Pinpoint the cell where the given text exists, returning its (x, y) midpoint coordinate. 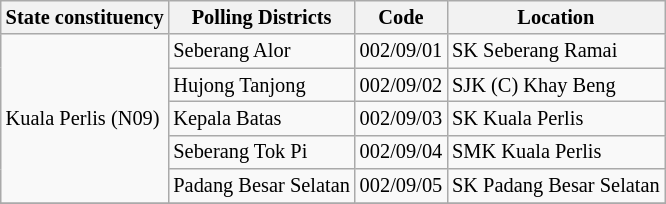
002/09/03 (401, 118)
SK Seberang Ramai (556, 51)
Padang Besar Selatan (261, 186)
Kepala Batas (261, 118)
Seberang Tok Pi (261, 152)
SK Kuala Perlis (556, 118)
002/09/05 (401, 186)
Location (556, 17)
SJK (C) Khay Beng (556, 85)
SK Padang Besar Selatan (556, 186)
State constituency (85, 17)
002/09/01 (401, 51)
Code (401, 17)
002/09/02 (401, 85)
Polling Districts (261, 17)
SMK Kuala Perlis (556, 152)
002/09/04 (401, 152)
Seberang Alor (261, 51)
Kuala Perlis (N09) (85, 118)
Hujong Tanjong (261, 85)
